Return (X, Y) of the center of cell containing provided text 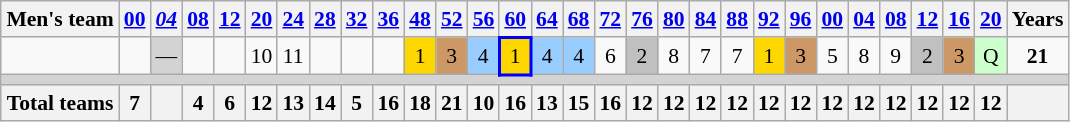
84 (706, 19)
76 (642, 19)
32 (357, 19)
18 (420, 104)
36 (388, 19)
24 (293, 19)
68 (579, 19)
15 (579, 104)
80 (674, 19)
9 (896, 56)
Men's team (60, 19)
11 (293, 56)
72 (610, 19)
28 (325, 19)
56 (484, 19)
52 (452, 19)
96 (801, 19)
60 (515, 19)
Years (1038, 19)
88 (737, 19)
— (166, 56)
64 (547, 19)
48 (420, 19)
Q (991, 56)
92 (769, 19)
Total teams (60, 104)
14 (325, 104)
